Find where the given text appears and provide that cell's center as (x, y) coordinate. 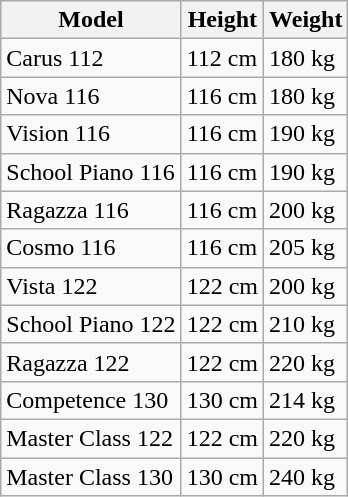
Nova 116 (91, 96)
School Piano 116 (91, 172)
Cosmo 116 (91, 248)
Weight (306, 20)
School Piano 122 (91, 324)
Model (91, 20)
210 kg (306, 324)
Vision 116 (91, 134)
Vista 122 (91, 286)
112 cm (222, 58)
240 kg (306, 477)
Carus 112 (91, 58)
214 kg (306, 400)
Ragazza 116 (91, 210)
Competence 130 (91, 400)
Ragazza 122 (91, 362)
Master Class 122 (91, 438)
Height (222, 20)
205 kg (306, 248)
Master Class 130 (91, 477)
